Determine the (X, Y) coordinate at the center of the cell enclosing the given text.  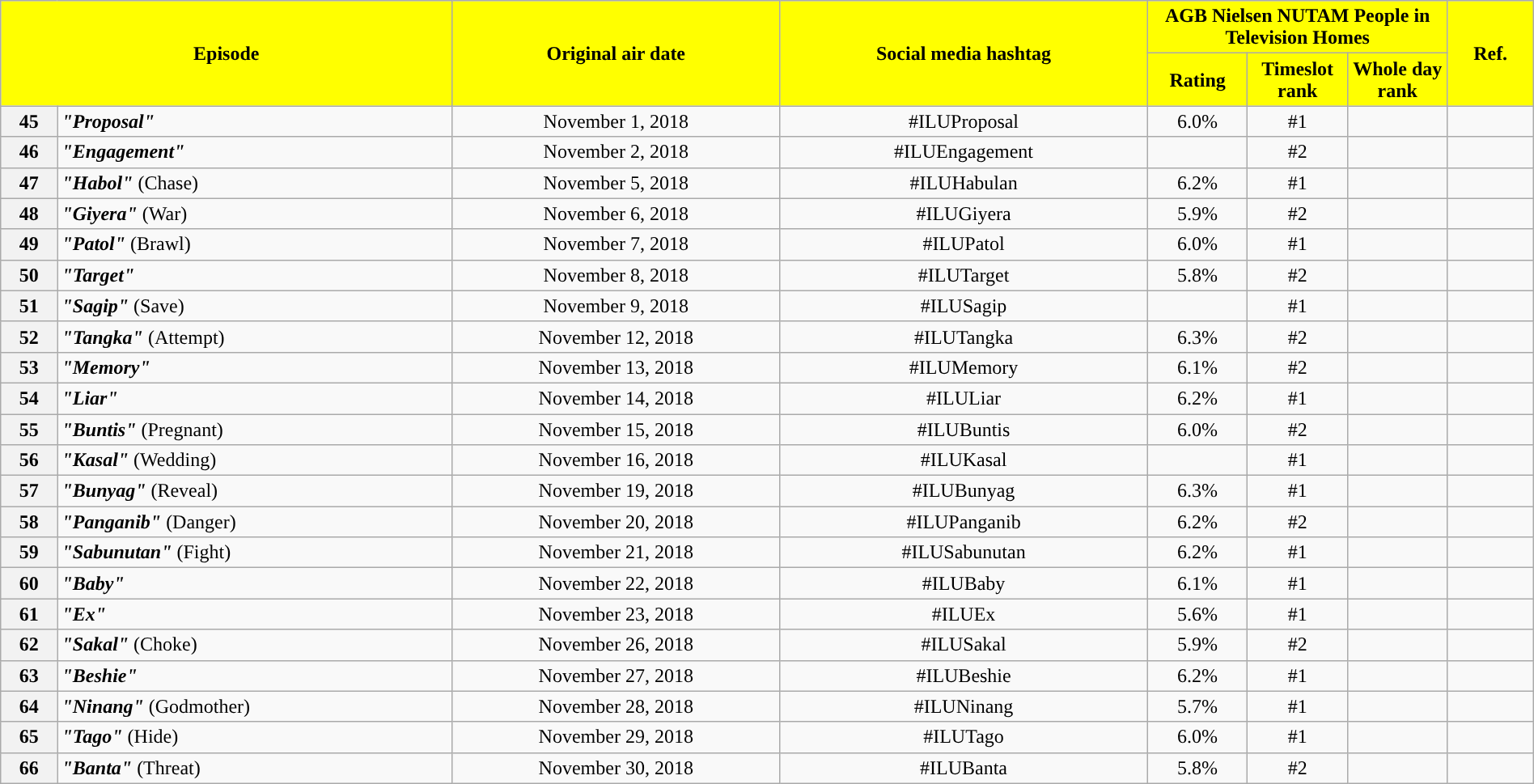
46 (29, 152)
November 23, 2018 (617, 614)
Episode (227, 53)
#ILUProposal (964, 121)
54 (29, 398)
"Tago" (Hide) (255, 737)
52 (29, 337)
"Engagement" (255, 152)
#ILUBaby (964, 583)
November 16, 2018 (617, 460)
November 19, 2018 (617, 491)
49 (29, 244)
48 (29, 214)
"Tangka" (Attempt) (255, 337)
#ILUTangka (964, 337)
"Kasal" (Wedding) (255, 460)
AGB Nielsen NUTAM People in Television Homes (1298, 28)
November 13, 2018 (617, 367)
#ILUPatol (964, 244)
November 21, 2018 (617, 553)
61 (29, 614)
63 (29, 676)
November 12, 2018 (617, 337)
59 (29, 553)
"Proposal" (255, 121)
#ILUPanganib (964, 522)
#ILUNinang (964, 706)
"Buntis" (Pregnant) (255, 430)
45 (29, 121)
November 30, 2018 (617, 768)
60 (29, 583)
56 (29, 460)
November 27, 2018 (617, 676)
"Memory" (255, 367)
#ILULiar (964, 398)
"Patol" (Brawl) (255, 244)
"Habol" (Chase) (255, 183)
November 14, 2018 (617, 398)
"Ninang" (Godmother) (255, 706)
Original air date (617, 53)
"Sabunutan" (Fight) (255, 553)
November 22, 2018 (617, 583)
"Sakal" (Choke) (255, 645)
"Ex" (255, 614)
5.6% (1197, 614)
Whole dayrank (1397, 79)
November 26, 2018 (617, 645)
"Sagip" (Save) (255, 306)
53 (29, 367)
"Panganib" (Danger) (255, 522)
66 (29, 768)
62 (29, 645)
November 15, 2018 (617, 430)
#ILUBunyag (964, 491)
November 28, 2018 (617, 706)
"Beshie" (255, 676)
November 5, 2018 (617, 183)
November 20, 2018 (617, 522)
November 29, 2018 (617, 737)
"Target" (255, 275)
November 2, 2018 (617, 152)
"Bunyag" (Reveal) (255, 491)
#ILUSabunutan (964, 553)
#ILUBeshie (964, 676)
November 8, 2018 (617, 275)
55 (29, 430)
58 (29, 522)
#ILUSagip (964, 306)
"Liar" (255, 398)
51 (29, 306)
"Banta" (Threat) (255, 768)
#ILUTago (964, 737)
November 9, 2018 (617, 306)
#ILUBanta (964, 768)
65 (29, 737)
Timeslotrank (1298, 79)
"Giyera" (War) (255, 214)
#ILUGiyera (964, 214)
November 1, 2018 (617, 121)
#ILUEngagement (964, 152)
#ILUKasal (964, 460)
50 (29, 275)
#ILUSakal (964, 645)
Social media hashtag (964, 53)
#ILUEx (964, 614)
64 (29, 706)
#ILUMemory (964, 367)
#ILUTarget (964, 275)
November 6, 2018 (617, 214)
Rating (1197, 79)
#ILUHabulan (964, 183)
Ref. (1490, 53)
November 7, 2018 (617, 244)
5.7% (1197, 706)
47 (29, 183)
"Baby" (255, 583)
57 (29, 491)
#ILUBuntis (964, 430)
